Return [X, Y] of the center of cell containing provided text 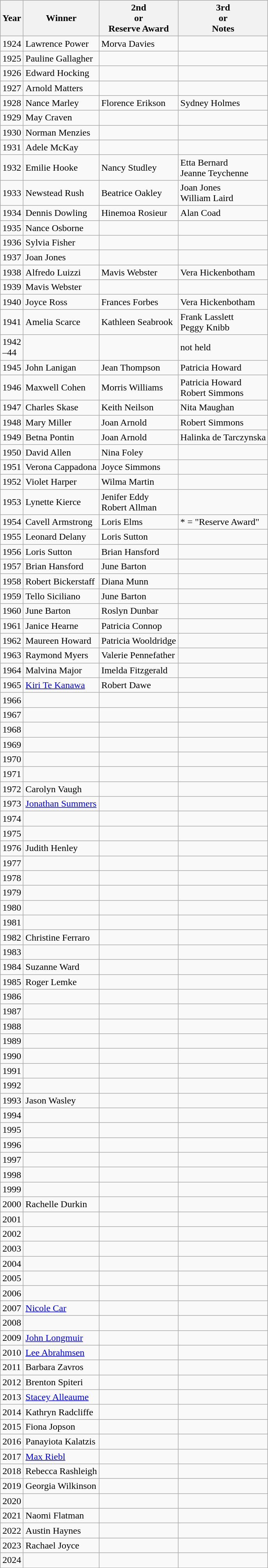
1979 [12, 893]
Carolyn Vaugh [61, 789]
1941 [12, 322]
Arnold Matters [61, 88]
1962 [12, 641]
Adele McKay [61, 147]
Violet Harper [61, 482]
1969 [12, 745]
1954 [12, 522]
John Lanigan [61, 367]
1926 [12, 73]
1952 [12, 482]
1989 [12, 1041]
Edward Hocking [61, 73]
Mary Miller [61, 422]
Christine Ferraro [61, 937]
1949 [12, 437]
1963 [12, 655]
Suzanne Ward [61, 967]
1924 [12, 44]
1981 [12, 922]
not held [223, 348]
1955 [12, 537]
Nita Maughan [223, 408]
1948 [12, 422]
Beatrice Oakley [139, 192]
2005 [12, 1278]
1971 [12, 774]
Patricia Wooldridge [139, 641]
Betna Pontin [61, 437]
Patricia Howard [223, 367]
1964 [12, 670]
1931 [12, 147]
Kiri Te Kanawa [61, 685]
1988 [12, 1026]
2008 [12, 1323]
Frances Forbes [139, 302]
Joyce Simmons [139, 467]
Kathleen Seabrook [139, 322]
Lynette Kierce [61, 502]
Hinemoa Rosieur [139, 213]
2000 [12, 1204]
Verona Cappadona [61, 467]
1938 [12, 272]
Maxwell Cohen [61, 387]
1993 [12, 1100]
2017 [12, 1456]
* = "Reserve Award" [223, 522]
Amelia Scarce [61, 322]
Dennis Dowling [61, 213]
2011 [12, 1367]
Jonathan Summers [61, 804]
Rachael Joyce [61, 1545]
Alan Coad [223, 213]
Leonard Delany [61, 537]
1966 [12, 700]
1975 [12, 833]
1994 [12, 1115]
Charles Skase [61, 408]
1986 [12, 997]
2019 [12, 1486]
1928 [12, 103]
Valerie Pennefather [139, 655]
1961 [12, 626]
2004 [12, 1264]
John Longmuir [61, 1338]
Kathryn Radcliffe [61, 1412]
2022 [12, 1531]
Etta BernardJeanne Teychenne [223, 168]
3rdorNotes [223, 18]
Frank LasslettPeggy Knibb [223, 322]
Tello Siciliano [61, 596]
Pauline Gallagher [61, 58]
1939 [12, 287]
1930 [12, 132]
1987 [12, 1012]
Jenifer EddyRobert Allman [139, 502]
1973 [12, 804]
1972 [12, 789]
2007 [12, 1308]
1982 [12, 937]
1974 [12, 819]
2009 [12, 1338]
Nina Foley [139, 452]
1998 [12, 1174]
Judith Henley [61, 848]
Naomi Flatman [61, 1516]
Max Riebl [61, 1456]
2016 [12, 1441]
Nance Osborne [61, 228]
Halinka de Tarczynska [223, 437]
1925 [12, 58]
David Allen [61, 452]
2010 [12, 1353]
1935 [12, 228]
1951 [12, 467]
Keith Neilson [139, 408]
Year [12, 18]
2023 [12, 1545]
Austin Haynes [61, 1531]
Janice Hearne [61, 626]
2014 [12, 1412]
1953 [12, 502]
1957 [12, 567]
Newstead Rush [61, 192]
1940 [12, 302]
2018 [12, 1471]
Lawrence Power [61, 44]
1946 [12, 387]
Robert Simmons [223, 422]
Sydney Holmes [223, 103]
Joyce Ross [61, 302]
Rebecca Rashleigh [61, 1471]
1997 [12, 1160]
1937 [12, 258]
Fiona Jopson [61, 1427]
Jean Thompson [139, 367]
1980 [12, 908]
Jason Wasley [61, 1100]
Brenton Spiteri [61, 1382]
2012 [12, 1382]
Roslyn Dunbar [139, 611]
1929 [12, 118]
1960 [12, 611]
Morris Williams [139, 387]
1945 [12, 367]
1956 [12, 552]
Barbara Zavros [61, 1367]
Diana Munn [139, 581]
Patricia HowardRobert Simmons [223, 387]
Robert Bickerstaff [61, 581]
1934 [12, 213]
2013 [12, 1397]
2003 [12, 1249]
Panayiota Kalatzis [61, 1441]
Stacey Alleaume [61, 1397]
1978 [12, 878]
2021 [12, 1516]
2020 [12, 1501]
1985 [12, 982]
Emilie Hooke [61, 168]
1984 [12, 967]
Imelda Fitzgerald [139, 670]
Raymond Myers [61, 655]
1995 [12, 1130]
1970 [12, 759]
Nancy Studley [139, 168]
Florence Erikson [139, 103]
Lee Abrahmsen [61, 1353]
1942–44 [12, 348]
Winner [61, 18]
2ndorReserve Award [139, 18]
2006 [12, 1293]
2001 [12, 1219]
1933 [12, 192]
Joan Jones [61, 258]
1992 [12, 1086]
Roger Lemke [61, 982]
1950 [12, 452]
1967 [12, 715]
Morva Davies [139, 44]
2024 [12, 1560]
Rachelle Durkin [61, 1204]
1983 [12, 952]
1936 [12, 243]
2015 [12, 1427]
Norman Menzies [61, 132]
Malvina Major [61, 670]
Nance Marley [61, 103]
Cavell Armstrong [61, 522]
Maureen Howard [61, 641]
Robert Dawe [139, 685]
1976 [12, 848]
Wilma Martin [139, 482]
1999 [12, 1189]
1990 [12, 1056]
Joan JonesWilliam Laird [223, 192]
1977 [12, 863]
1932 [12, 168]
Georgia Wilkinson [61, 1486]
1958 [12, 581]
May Craven [61, 118]
1968 [12, 729]
Alfredo Luizzi [61, 272]
Loris Elms [139, 522]
1959 [12, 596]
Patricia Connop [139, 626]
1947 [12, 408]
1996 [12, 1145]
Nicole Car [61, 1308]
1927 [12, 88]
2002 [12, 1234]
1965 [12, 685]
Sylvia Fisher [61, 243]
1991 [12, 1071]
